Scan for the cell matching the given text and deliver its [X, Y] coordinate at center. 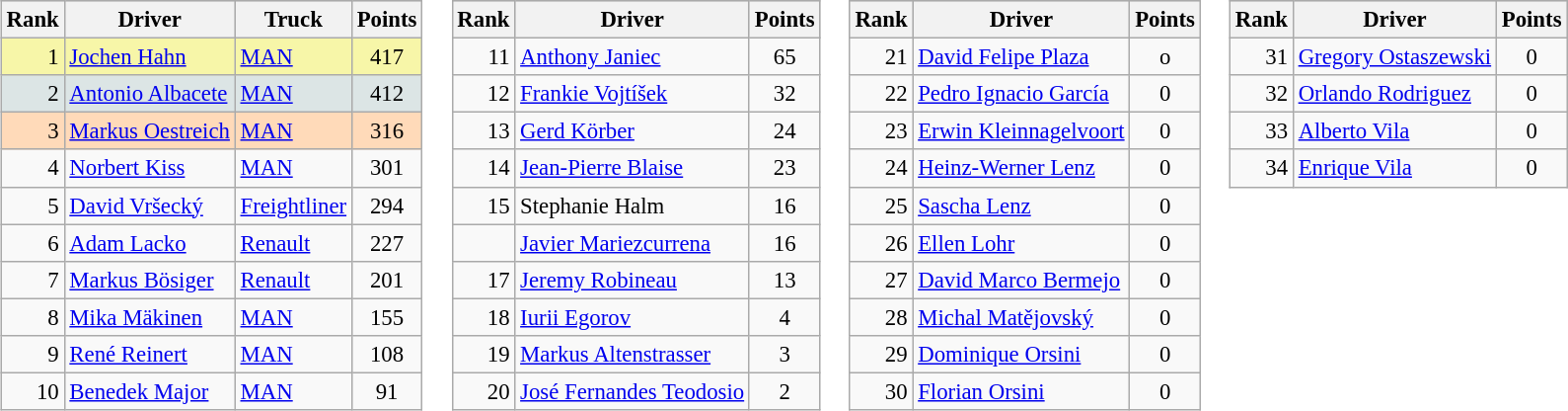
Anthony Janiec [633, 57]
Frankie Vojtíšek [633, 94]
Enrique Vila [1394, 168]
18 [484, 317]
12 [484, 94]
Markus Oestreich [150, 131]
David Felipe Plaza [1021, 57]
Stephanie Halm [633, 205]
227 [387, 243]
1 [33, 57]
Adam Lacko [150, 243]
17 [484, 280]
Truck [293, 20]
Dominique Orsini [1021, 354]
294 [387, 205]
Michal Matějovský [1021, 317]
Gregory Ostaszewski [1394, 57]
10 [33, 391]
Antonio Albacete [150, 94]
28 [881, 317]
Markus Altenstrasser [633, 354]
301 [387, 168]
Mika Mäkinen [150, 317]
11 [484, 57]
31 [1262, 57]
417 [387, 57]
21 [881, 57]
Ellen Lohr [1021, 243]
Jochen Hahn [150, 57]
34 [1262, 168]
Javier Mariezcurrena [633, 243]
Freightliner [293, 205]
Markus Bösiger [150, 280]
Jeremy Robineau [633, 280]
25 [881, 205]
Alberto Vila [1394, 131]
Jean-Pierre Blaise [633, 168]
108 [387, 354]
6 [33, 243]
Norbert Kiss [150, 168]
19 [484, 354]
15 [484, 205]
8 [33, 317]
David Marco Bermejo [1021, 280]
22 [881, 94]
Sascha Lenz [1021, 205]
Benedek Major [150, 391]
33 [1262, 131]
29 [881, 354]
Orlando Rodriguez [1394, 94]
26 [881, 243]
201 [387, 280]
David Vršecký [150, 205]
Pedro Ignacio García [1021, 94]
Erwin Kleinnagelvoort [1021, 131]
30 [881, 391]
Iurii Egorov [633, 317]
155 [387, 317]
9 [33, 354]
Gerd Körber [633, 131]
o [1164, 57]
412 [387, 94]
Heinz-Werner Lenz [1021, 168]
27 [881, 280]
7 [33, 280]
5 [33, 205]
José Fernandes Teodosio [633, 391]
Florian Orsini [1021, 391]
91 [387, 391]
20 [484, 391]
14 [484, 168]
René Reinert [150, 354]
65 [784, 57]
316 [387, 131]
